Return the (X, Y) coordinate for the center point of the cell that contains the specified text.  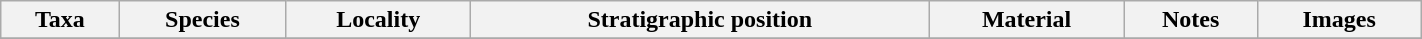
Taxa (60, 20)
Stratigraphic position (700, 20)
Images (1339, 20)
Locality (378, 20)
Material (1026, 20)
Species (202, 20)
Notes (1190, 20)
